Detect which cell encompasses the target text, then output its [x, y] center coordinate. 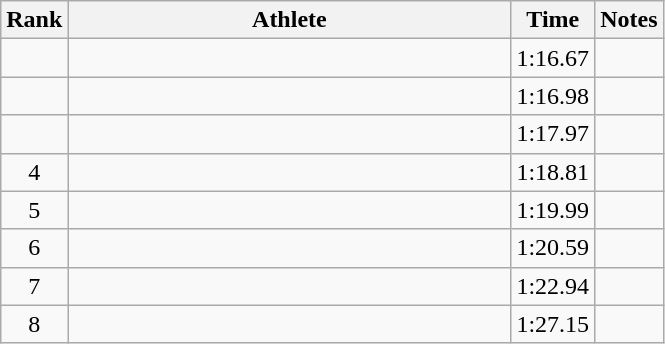
7 [34, 286]
4 [34, 172]
5 [34, 210]
1:16.98 [553, 96]
Athlete [290, 20]
1:22.94 [553, 286]
1:27.15 [553, 324]
1:17.97 [553, 134]
1:19.99 [553, 210]
1:18.81 [553, 172]
1:16.67 [553, 58]
Rank [34, 20]
1:20.59 [553, 248]
6 [34, 248]
8 [34, 324]
Notes [629, 20]
Time [553, 20]
